Provide the (X, Y) coordinate of the cell's center where the given text is located.  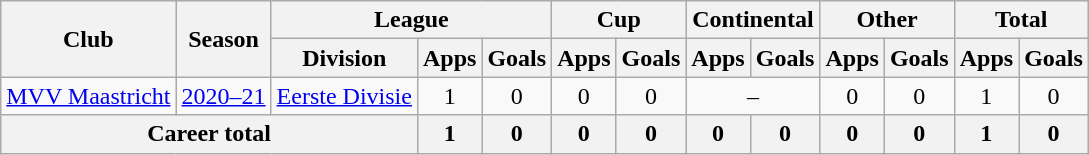
Other (887, 20)
2020–21 (224, 96)
Cup (619, 20)
– (753, 96)
Club (88, 39)
Continental (753, 20)
Career total (210, 134)
Season (224, 39)
Division (344, 58)
MVV Maastricht (88, 96)
League (412, 20)
Eerste Divisie (344, 96)
Total (1021, 20)
